Locate the cell with the specified text and output its (x, y) center coordinate. 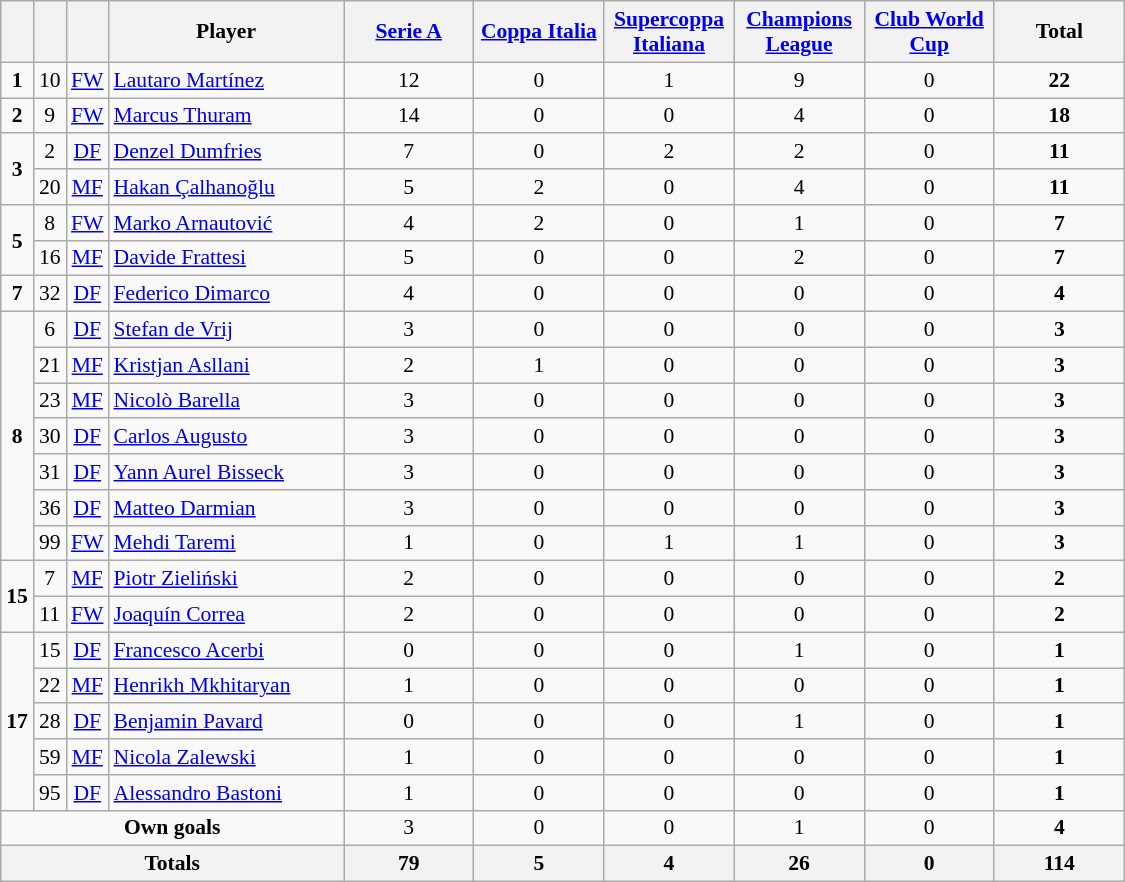
30 (50, 437)
59 (50, 757)
79 (409, 864)
28 (50, 722)
Total (1059, 32)
Davide Frattesi (226, 258)
26 (799, 864)
31 (50, 472)
Serie A (409, 32)
Nicolò Barella (226, 401)
14 (409, 116)
Piotr Zieliński (226, 579)
23 (50, 401)
Totals (172, 864)
17 (18, 721)
99 (50, 543)
114 (1059, 864)
21 (50, 365)
Francesco Acerbi (226, 650)
Stefan de Vrij (226, 330)
36 (50, 508)
Mehdi Taremi (226, 543)
Henrikh Mkhitaryan (226, 686)
10 (50, 80)
Joaquín Correa (226, 615)
Federico Dimarco (226, 294)
Hakan Çalhanoğlu (226, 187)
Champions League (799, 32)
95 (50, 793)
Marcus Thuram (226, 116)
32 (50, 294)
Coppa Italia (539, 32)
20 (50, 187)
Carlos Augusto (226, 437)
Denzel Dumfries (226, 152)
Nicola Zalewski (226, 757)
16 (50, 258)
Club World Cup (929, 32)
Kristjan Asllani (226, 365)
Marko Arnautović (226, 223)
Alessandro Bastoni (226, 793)
Supercoppa Italiana (669, 32)
12 (409, 80)
18 (1059, 116)
Lautaro Martínez (226, 80)
6 (50, 330)
Matteo Darmian (226, 508)
Yann Aurel Bisseck (226, 472)
Player (226, 32)
Benjamin Pavard (226, 722)
Own goals (172, 828)
